Extract the [X, Y] coordinate from the center of the cell holding the provided text.  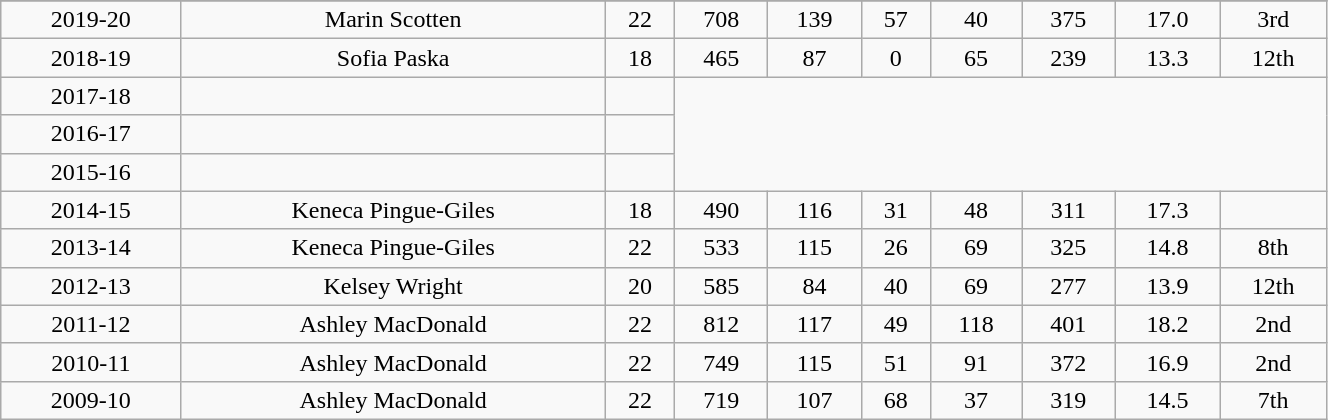
13.3 [1168, 58]
708 [722, 20]
49 [896, 324]
31 [896, 210]
26 [896, 248]
91 [976, 362]
14.5 [1168, 400]
719 [722, 400]
2017-18 [91, 96]
2009-10 [91, 400]
239 [1068, 58]
65 [976, 58]
2013-14 [91, 248]
139 [814, 20]
117 [814, 324]
2016-17 [91, 134]
533 [722, 248]
465 [722, 58]
7th [1273, 400]
48 [976, 210]
37 [976, 400]
3rd [1273, 20]
118 [976, 324]
8th [1273, 248]
319 [1068, 400]
2019-20 [91, 20]
17.3 [1168, 210]
749 [722, 362]
2012-13 [91, 286]
585 [722, 286]
325 [1068, 248]
490 [722, 210]
20 [640, 286]
57 [896, 20]
277 [1068, 286]
2018-19 [91, 58]
84 [814, 286]
51 [896, 362]
Sofia Paska [393, 58]
Kelsey Wright [393, 286]
372 [1068, 362]
116 [814, 210]
2014-15 [91, 210]
2011-12 [91, 324]
812 [722, 324]
Marin Scotten [393, 20]
18.2 [1168, 324]
375 [1068, 20]
68 [896, 400]
311 [1068, 210]
13.9 [1168, 286]
2010-11 [91, 362]
87 [814, 58]
0 [896, 58]
17.0 [1168, 20]
107 [814, 400]
2015-16 [91, 172]
16.9 [1168, 362]
14.8 [1168, 248]
401 [1068, 324]
